Identify which cell holds the provided text, then report its [x, y] central coordinate. 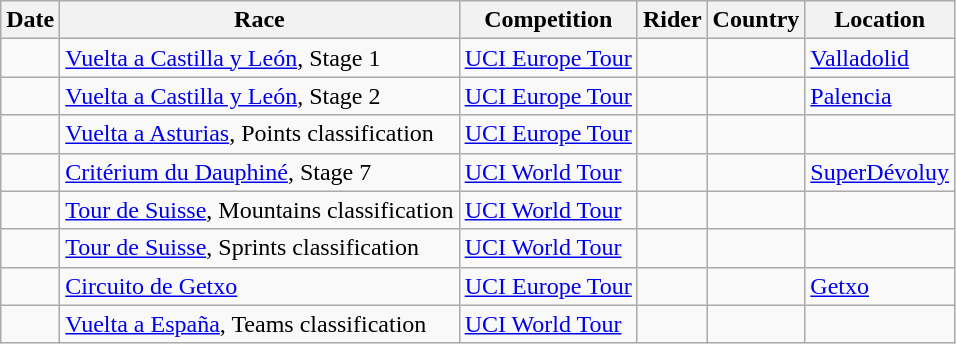
Tour de Suisse, Mountains classification [260, 210]
Competition [548, 20]
Vuelta a Asturias, Points classification [260, 134]
Critérium du Dauphiné, Stage 7 [260, 172]
Date [30, 20]
Vuelta a España, Teams classification [260, 324]
Getxo [880, 286]
Tour de Suisse, Sprints classification [260, 248]
Valladolid [880, 58]
Vuelta a Castilla y León, Stage 1 [260, 58]
Circuito de Getxo [260, 286]
Race [260, 20]
Rider [672, 20]
Palencia [880, 96]
SuperDévoluy [880, 172]
Vuelta a Castilla y León, Stage 2 [260, 96]
Location [880, 20]
Country [756, 20]
